Search for the cell housing the specified text and yield its (x, y) center coordinate. 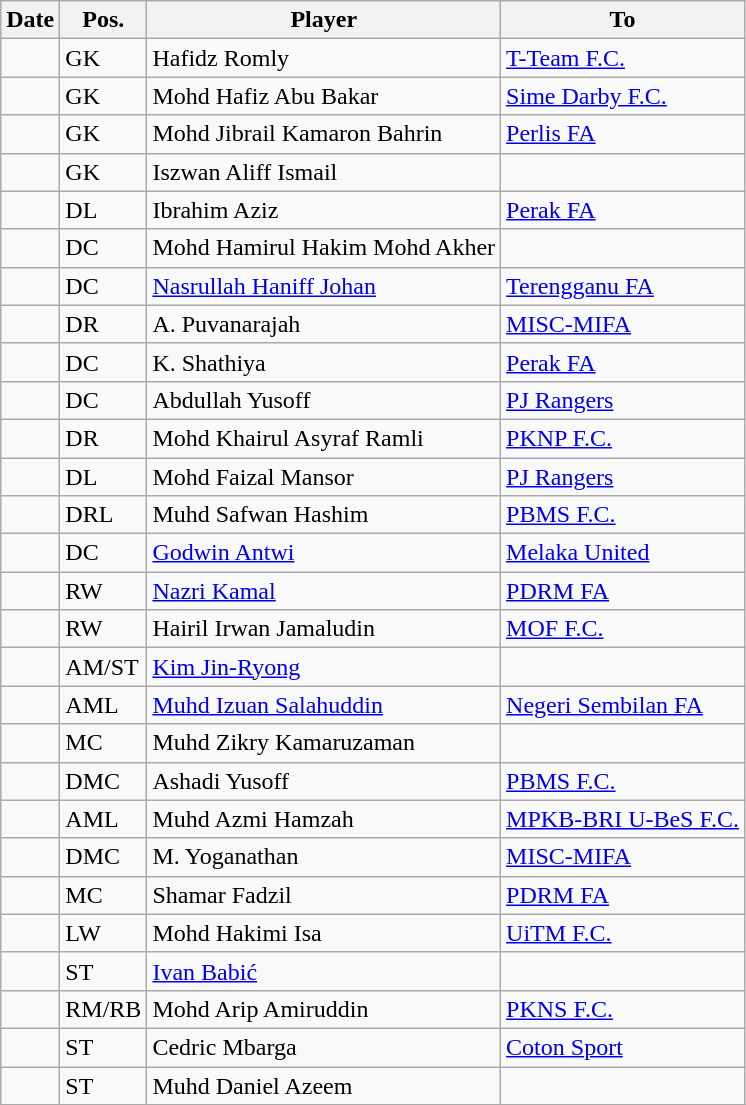
Negeri Sembilan FA (623, 705)
Sime Darby F.C. (623, 96)
PKNS F.C. (623, 1009)
Ibrahim Aziz (324, 210)
Coton Sport (623, 1047)
LW (104, 933)
Hairil Irwan Jamaludin (324, 629)
Date (30, 20)
Ivan Babić (324, 971)
Mohd Hakimi Isa (324, 933)
Kim Jin-Ryong (324, 667)
DRL (104, 515)
RM/RB (104, 1009)
Muhd Zikry Kamaruzaman (324, 743)
To (623, 20)
A. Puvanarajah (324, 324)
Pos. (104, 20)
Shamar Fadzil (324, 895)
PKNP F.C. (623, 438)
Muhd Azmi Hamzah (324, 819)
Player (324, 20)
M. Yoganathan (324, 857)
Muhd Izuan Salahuddin (324, 705)
Muhd Safwan Hashim (324, 515)
Mohd Jibrail Kamaron Bahrin (324, 134)
Muhd Daniel Azeem (324, 1085)
Godwin Antwi (324, 553)
Mohd Arip Amiruddin (324, 1009)
Cedric Mbarga (324, 1047)
Abdullah Yusoff (324, 400)
Melaka United (623, 553)
Nazri Kamal (324, 591)
MOF F.C. (623, 629)
Mohd Hafiz Abu Bakar (324, 96)
MPKB-BRI U-BeS F.C. (623, 819)
Iszwan Aliff Ismail (324, 172)
Hafidz Romly (324, 58)
Ashadi Yusoff (324, 781)
Perlis FA (623, 134)
AM/ST (104, 667)
K. Shathiya (324, 362)
Mohd Hamirul Hakim Mohd Akher (324, 248)
UiTM F.C. (623, 933)
Mohd Faizal Mansor (324, 477)
T-Team F.C. (623, 58)
Terengganu FA (623, 286)
Nasrullah Haniff Johan (324, 286)
Mohd Khairul Asyraf Ramli (324, 438)
